Output the [X, Y] coordinate of the center of the cell containing the given text.  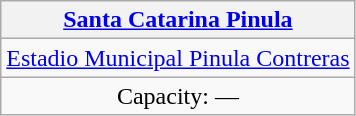
Santa Catarina Pinula [178, 20]
Estadio Municipal Pinula Contreras [178, 58]
Capacity: — [178, 96]
